Extract the (x, y) coordinate from the center of the cell holding the provided text.  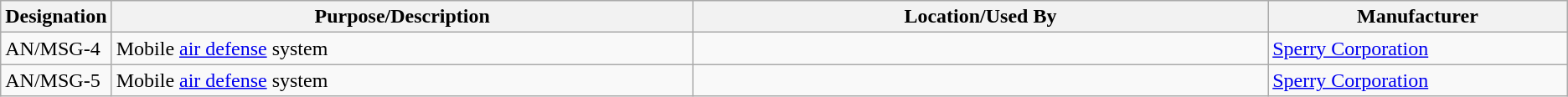
Manufacturer (1418, 17)
Purpose/Description (402, 17)
AN/MSG-5 (56, 80)
Location/Used By (980, 17)
Designation (56, 17)
AN/MSG-4 (56, 48)
